Output the [X, Y] coordinate of the center of the cell containing the given text.  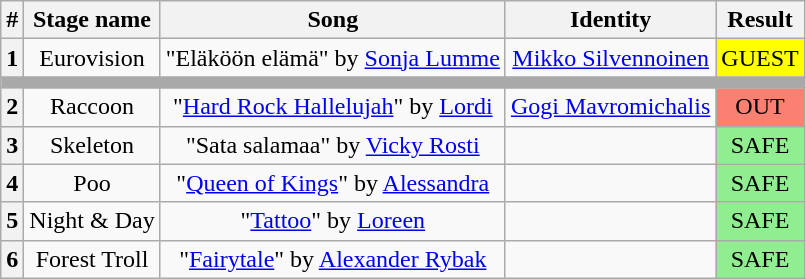
Poo [92, 183]
Mikko Silvennoinen [610, 58]
OUT [760, 107]
Raccoon [92, 107]
Eurovision [92, 58]
4 [12, 183]
GUEST [760, 58]
1 [12, 58]
2 [12, 107]
6 [12, 259]
Skeleton [92, 145]
Gogi Mavromichalis [610, 107]
5 [12, 221]
"Fairytale" by Alexander Rybak [332, 259]
"Queen of Kings" by Alessandra [332, 183]
Forest Troll [92, 259]
"Eläköön elämä" by Sonja Lumme [332, 58]
Stage name [92, 20]
"Hard Rock Hallelujah" by Lordi [332, 107]
Night & Day [92, 221]
"Sata salamaa" by Vicky Rosti [332, 145]
# [12, 20]
3 [12, 145]
"Tattoo" by Loreen [332, 221]
Identity [610, 20]
Song [332, 20]
Result [760, 20]
